Find where the given text appears and provide that cell's center as [X, Y] coordinate. 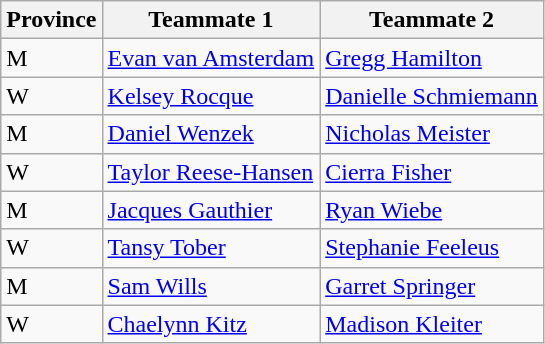
Ryan Wiebe [432, 210]
Garret Springer [432, 286]
Cierra Fisher [432, 172]
Tansy Tober [211, 248]
Province [52, 20]
Chaelynn Kitz [211, 324]
Madison Kleiter [432, 324]
Taylor Reese-Hansen [211, 172]
Teammate 1 [211, 20]
Jacques Gauthier [211, 210]
Danielle Schmiemann [432, 96]
Stephanie Feeleus [432, 248]
Nicholas Meister [432, 134]
Kelsey Rocque [211, 96]
Sam Wills [211, 286]
Evan van Amsterdam [211, 58]
Teammate 2 [432, 20]
Daniel Wenzek [211, 134]
Gregg Hamilton [432, 58]
